For the text-containing cell, return its midpoint in [x, y] coordinate format. 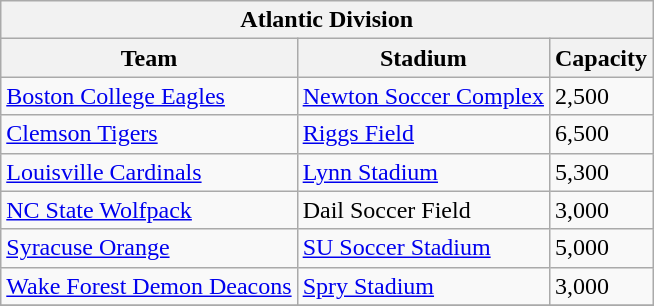
Newton Soccer Complex [423, 96]
NC State Wolfpack [149, 210]
Riggs Field [423, 134]
Louisville Cardinals [149, 172]
Lynn Stadium [423, 172]
Boston College Eagles [149, 96]
Spry Stadium [423, 286]
2,500 [600, 96]
Stadium [423, 58]
Dail Soccer Field [423, 210]
6,500 [600, 134]
SU Soccer Stadium [423, 248]
5,300 [600, 172]
Capacity [600, 58]
Wake Forest Demon Deacons [149, 286]
Team [149, 58]
Clemson Tigers [149, 134]
Syracuse Orange [149, 248]
Atlantic Division [327, 20]
5,000 [600, 248]
